Extract the [X, Y] coordinate from the center of the cell holding the provided text.  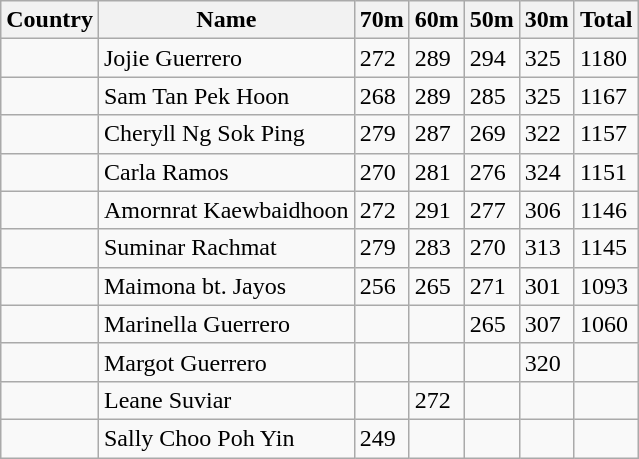
276 [492, 172]
1157 [606, 134]
1146 [606, 210]
60m [436, 20]
Total [606, 20]
322 [546, 134]
306 [546, 210]
Sam Tan Pek Hoon [226, 96]
Carla Ramos [226, 172]
Cheryll Ng Sok Ping [226, 134]
Amornrat Kaewbaidhoon [226, 210]
Margot Guerrero [226, 362]
269 [492, 134]
283 [436, 248]
Leane Suviar [226, 400]
268 [382, 96]
324 [546, 172]
Marinella Guerrero [226, 324]
1167 [606, 96]
50m [492, 20]
Sally Choo Poh Yin [226, 438]
271 [492, 286]
256 [382, 286]
285 [492, 96]
277 [492, 210]
30m [546, 20]
70m [382, 20]
1180 [606, 58]
1060 [606, 324]
294 [492, 58]
287 [436, 134]
313 [546, 248]
291 [436, 210]
Jojie Guerrero [226, 58]
Suminar Rachmat [226, 248]
320 [546, 362]
307 [546, 324]
Name [226, 20]
1093 [606, 286]
281 [436, 172]
249 [382, 438]
Country [50, 20]
301 [546, 286]
1145 [606, 248]
1151 [606, 172]
Maimona bt. Jayos [226, 286]
